Output the [X, Y] coordinate of the center of the cell containing the given text.  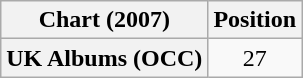
Chart (2007) [104, 20]
27 [255, 58]
UK Albums (OCC) [104, 58]
Position [255, 20]
